Search for the cell housing the specified text and yield its (x, y) center coordinate. 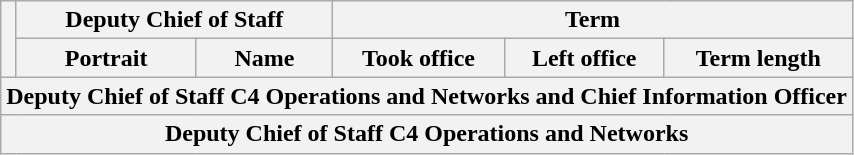
Deputy Chief of Staff (174, 20)
Deputy Chief of Staff C4 Operations and Networks (427, 134)
Term length (758, 58)
Term (593, 20)
Took office (419, 58)
Portrait (106, 58)
Name (264, 58)
Deputy Chief of Staff C4 Operations and Networks and Chief Information Officer (427, 96)
Left office (584, 58)
